Pinpoint the cell where the given text exists, returning its (x, y) midpoint coordinate. 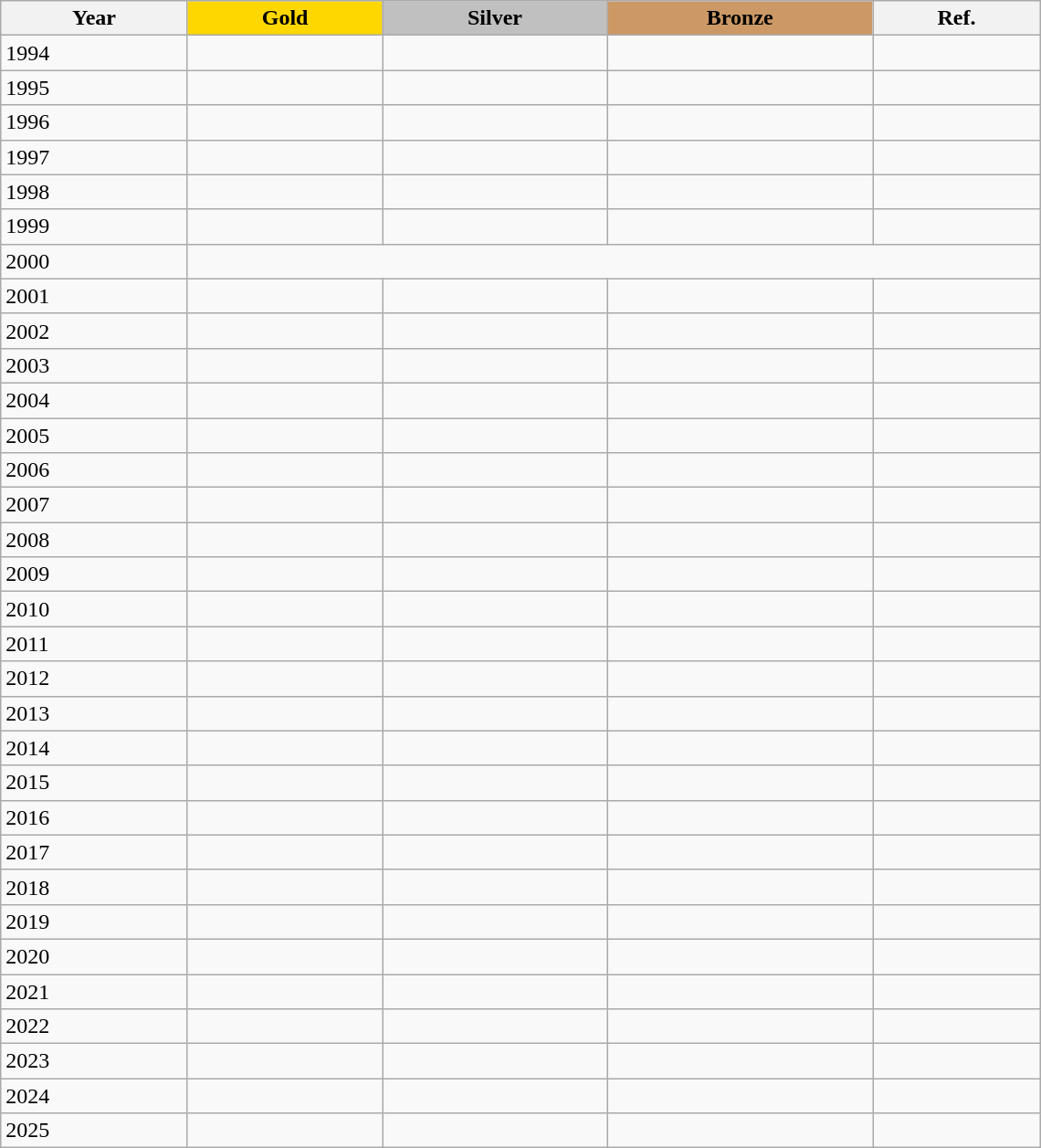
2018 (94, 887)
1998 (94, 192)
2015 (94, 783)
2001 (94, 296)
2024 (94, 1096)
2022 (94, 1027)
Silver (495, 18)
2000 (94, 261)
2017 (94, 852)
1997 (94, 157)
Gold (285, 18)
2021 (94, 991)
2008 (94, 540)
2020 (94, 956)
2004 (94, 400)
Bronze (740, 18)
2019 (94, 922)
Year (94, 18)
2006 (94, 470)
2011 (94, 644)
2023 (94, 1061)
2013 (94, 713)
2025 (94, 1131)
2012 (94, 679)
1999 (94, 226)
1996 (94, 122)
2005 (94, 436)
2014 (94, 748)
2007 (94, 505)
Ref. (957, 18)
2003 (94, 365)
2016 (94, 817)
2009 (94, 574)
2010 (94, 609)
1994 (94, 53)
1995 (94, 88)
2002 (94, 331)
